Pinpoint the cell where the given text exists, returning its (x, y) midpoint coordinate. 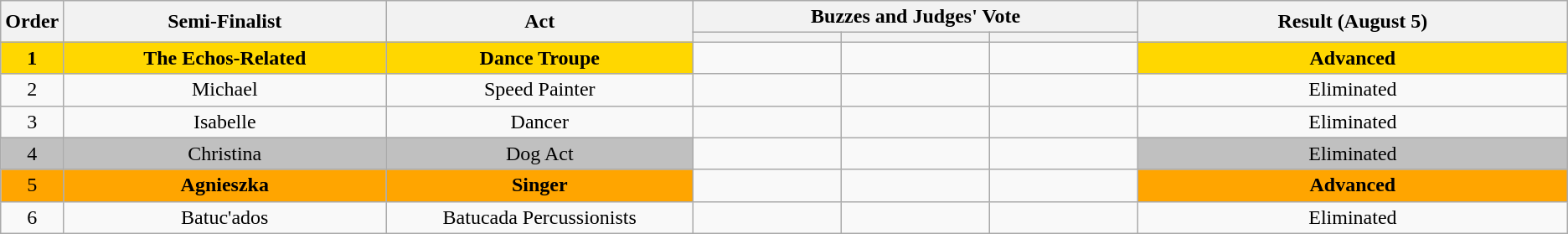
5 (32, 185)
Dance Troupe (539, 58)
Batucada Percussionists (539, 217)
Michael (224, 90)
Agnieszka (224, 185)
Semi-Finalist (224, 22)
Act (539, 22)
Order (32, 22)
Dancer (539, 122)
Christina (224, 153)
Singer (539, 185)
Isabelle (224, 122)
6 (32, 217)
Buzzes and Judges' Vote (916, 17)
1 (32, 58)
3 (32, 122)
2 (32, 90)
Dog Act (539, 153)
Speed Painter (539, 90)
Result (August 5) (1354, 22)
Batuc'ados (224, 217)
The Echos-Related (224, 58)
4 (32, 153)
